Provide the [X, Y] coordinate of the cell's center where the given text is located.  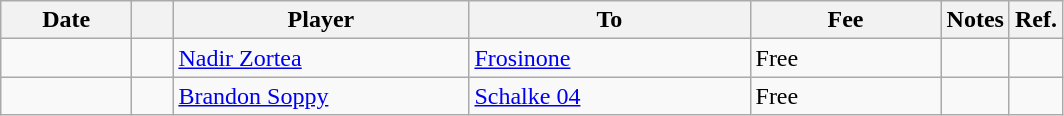
To [610, 20]
Ref. [1036, 20]
Schalke 04 [610, 96]
Nadir Zortea [321, 58]
Frosinone [610, 58]
Notes [975, 20]
Player [321, 20]
Date [66, 20]
Brandon Soppy [321, 96]
Fee [846, 20]
